From the cell containing the given text, extract its center point as (X, Y) coordinate. 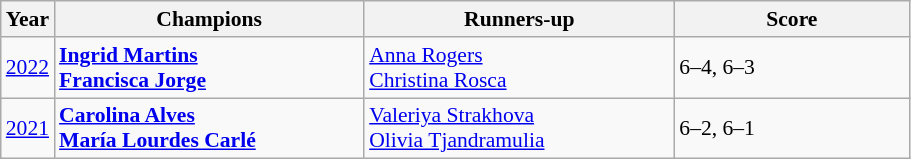
Anna Rogers Christina Rosca (519, 68)
Year (28, 19)
6–2, 6–1 (792, 128)
Champions (209, 19)
Valeriya Strakhova Olivia Tjandramulia (519, 128)
Carolina Alves María Lourdes Carlé (209, 128)
6–4, 6–3 (792, 68)
2021 (28, 128)
Ingrid Martins Francisca Jorge (209, 68)
2022 (28, 68)
Runners-up (519, 19)
Score (792, 19)
